Extract the (x, y) coordinate from the center of the cell holding the provided text.  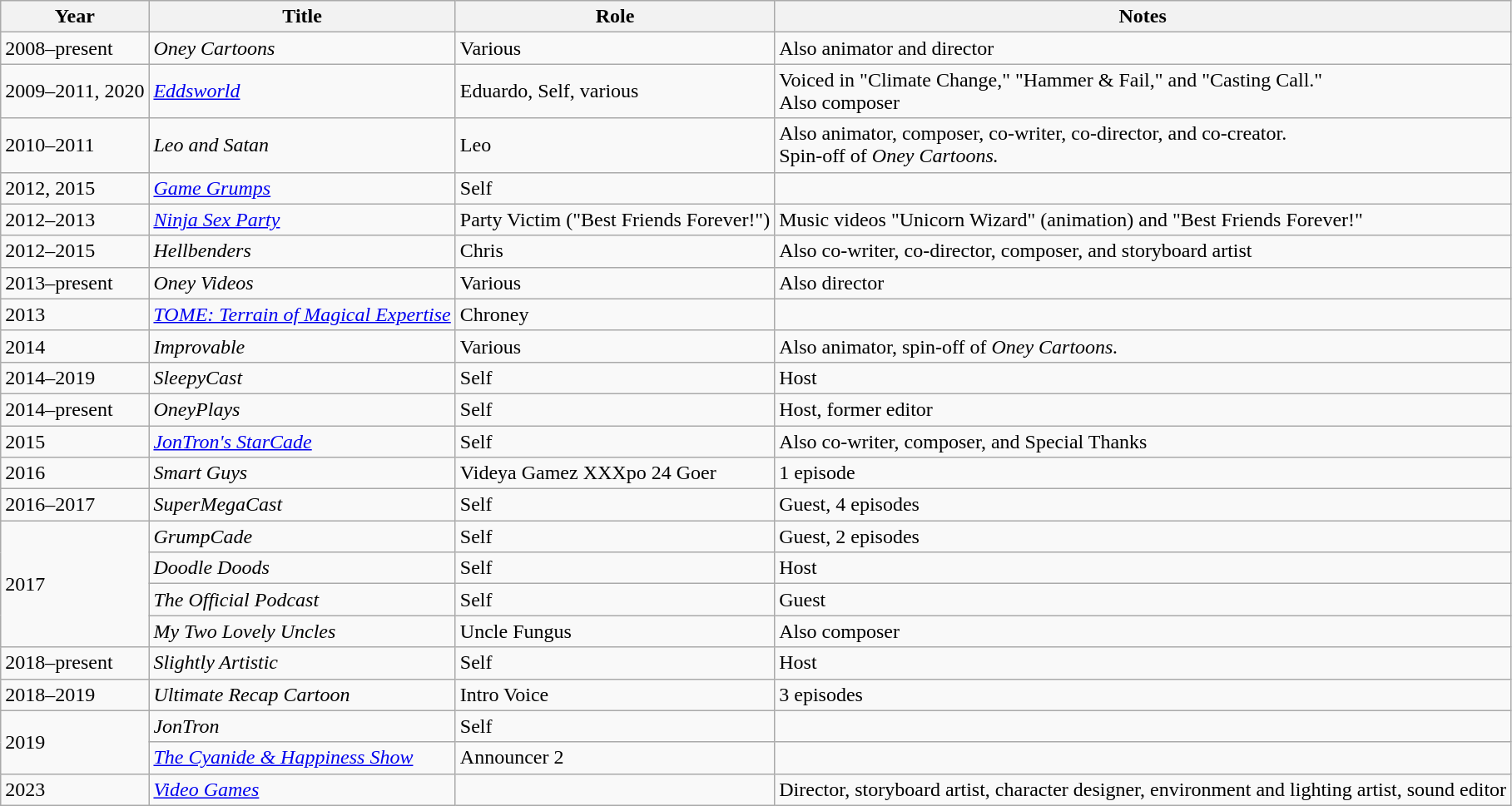
2018–present (75, 663)
Host, former editor (1143, 409)
2014 (75, 346)
2023 (75, 789)
Smart Guys (302, 473)
2016–2017 (75, 505)
Video Games (302, 789)
2012–2015 (75, 251)
Game Grumps (302, 188)
My Two Lovely Uncles (302, 631)
Uncle Fungus (614, 631)
Also composer (1143, 631)
Improvable (302, 346)
Eddsworld (302, 91)
SuperMegaCast (302, 505)
Videya Gamez XXXpo 24 Goer (614, 473)
Chroney (614, 314)
Role (614, 17)
2018–2019 (75, 695)
Announcer 2 (614, 758)
Oney Cartoons (302, 48)
2015 (75, 442)
1 episode (1143, 473)
2013–present (75, 283)
Eduardo, Self, various (614, 91)
Guest (1143, 600)
2008–present (75, 48)
2014–present (75, 409)
Also animator and director (1143, 48)
Guest, 2 episodes (1143, 537)
Also animator, composer, co-writer, co-director, and co-creator.Spin-off of Oney Cartoons. (1143, 145)
Oney Videos (302, 283)
2012, 2015 (75, 188)
JonTron's StarCade (302, 442)
Music videos "Unicorn Wizard" (animation) and "Best Friends Forever!" (1143, 220)
Notes (1143, 17)
TOME: Terrain of Magical Expertise (302, 314)
Also director (1143, 283)
Hellbenders (302, 251)
Also co-writer, co-director, composer, and storyboard artist (1143, 251)
The Official Podcast (302, 600)
Also co-writer, composer, and Special Thanks (1143, 442)
3 episodes (1143, 695)
Year (75, 17)
Chris (614, 251)
Leo and Satan (302, 145)
2017 (75, 584)
Also animator, spin-off of Oney Cartoons. (1143, 346)
Voiced in "Climate Change," "Hammer & Fail," and "Casting Call."Also composer (1143, 91)
Director, storyboard artist, character designer, environment and lighting artist, sound editor (1143, 789)
2016 (75, 473)
2013 (75, 314)
2012–2013 (75, 220)
SleepyCast (302, 378)
Party Victim ("Best Friends Forever!") (614, 220)
2019 (75, 742)
Ultimate Recap Cartoon (302, 695)
Guest, 4 episodes (1143, 505)
Intro Voice (614, 695)
Ninja Sex Party (302, 220)
Leo (614, 145)
Doodle Doods (302, 568)
GrumpCade (302, 537)
The Cyanide & Happiness Show (302, 758)
OneyPlays (302, 409)
2009–2011, 2020 (75, 91)
2014–2019 (75, 378)
JonTron (302, 726)
Slightly Artistic (302, 663)
Title (302, 17)
2010–2011 (75, 145)
